From the cell containing the given text, extract its center point as (X, Y) coordinate. 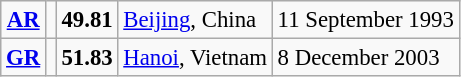
51.83 (87, 58)
49.81 (87, 20)
GR (24, 58)
AR (24, 20)
Beijing, China (195, 20)
11 September 1993 (366, 20)
8 December 2003 (366, 58)
Hanoi, Vietnam (195, 58)
